Search for the cell housing the specified text and yield its [X, Y] center coordinate. 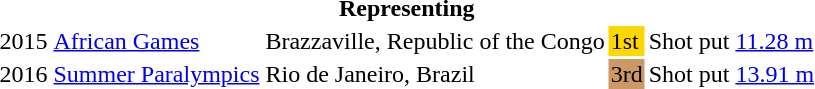
1st [626, 41]
Brazzaville, Republic of the Congo [435, 41]
African Games [156, 41]
Rio de Janeiro, Brazil [435, 74]
Summer Paralympics [156, 74]
3rd [626, 74]
